Provide the (x, y) coordinate of the cell's center where the given text is located.  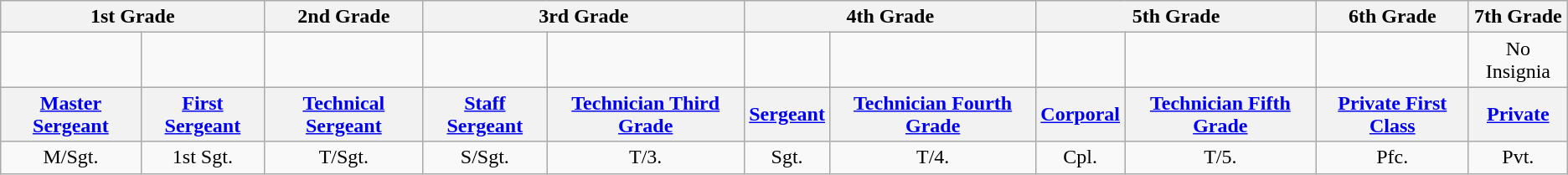
Private (1518, 114)
Master Sergeant (70, 114)
1st Sgt. (203, 157)
M/Sgt. (70, 157)
Private First Class (1392, 114)
Technician Third Grade (646, 114)
T/Sgt. (343, 157)
4th Grade (890, 17)
Corporal (1081, 114)
3rd Grade (584, 17)
1st Grade (132, 17)
Technician Fourth Grade (932, 114)
First Sergeant (203, 114)
Pfc. (1392, 157)
2nd Grade (343, 17)
No Insignia (1518, 60)
Cpl. (1081, 157)
Technician Fifth Grade (1221, 114)
Sergeant (787, 114)
Technical Sergeant (343, 114)
Pvt. (1518, 157)
Staff Sergeant (485, 114)
S/Sgt. (485, 157)
T/5. (1221, 157)
5th Grade (1176, 17)
6th Grade (1392, 17)
7th Grade (1518, 17)
Sgt. (787, 157)
T/3. (646, 157)
T/4. (932, 157)
